Output the [X, Y] coordinate of the center of the cell containing the given text.  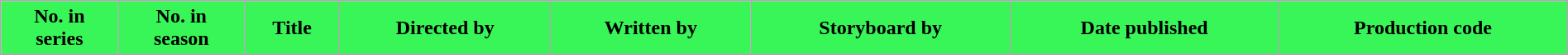
No. inseries [60, 28]
Written by [651, 28]
Date published [1145, 28]
Storyboard by [881, 28]
Production code [1423, 28]
Title [293, 28]
Directed by [445, 28]
No. inseason [182, 28]
